Scan for the cell matching the given text and deliver its (X, Y) coordinate at center. 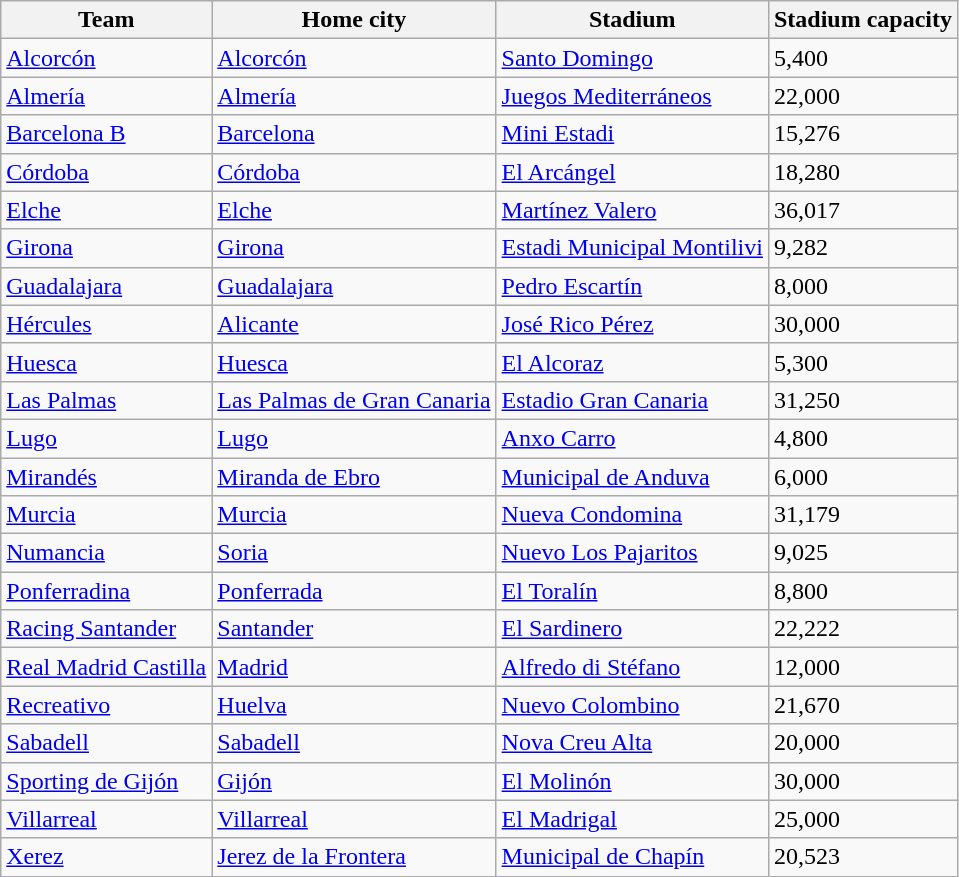
Nuevo Colombino (632, 705)
Anxo Carro (632, 438)
Miranda de Ebro (354, 477)
El Madrigal (632, 819)
Nova Creu Alta (632, 743)
El Toralín (632, 591)
Soria (354, 553)
12,000 (862, 667)
Municipal de Anduva (632, 477)
22,000 (862, 96)
Jerez de la Frontera (354, 857)
36,017 (862, 210)
Estadio Gran Canaria (632, 400)
Numancia (106, 553)
Juegos Mediterráneos (632, 96)
El Alcoraz (632, 362)
20,523 (862, 857)
El Arcángel (632, 172)
22,222 (862, 629)
Mini Estadi (632, 134)
El Molinón (632, 781)
Sporting de Gijón (106, 781)
Ponferrada (354, 591)
Nuevo Los Pajaritos (632, 553)
Barcelona B (106, 134)
Las Palmas de Gran Canaria (354, 400)
Xerez (106, 857)
9,025 (862, 553)
Hércules (106, 324)
6,000 (862, 477)
Alfredo di Stéfano (632, 667)
Ponferradina (106, 591)
José Rico Pérez (632, 324)
Home city (354, 20)
Stadium capacity (862, 20)
8,800 (862, 591)
Real Madrid Castilla (106, 667)
Santo Domingo (632, 58)
Huelva (354, 705)
20,000 (862, 743)
Racing Santander (106, 629)
8,000 (862, 286)
Mirandés (106, 477)
25,000 (862, 819)
Stadium (632, 20)
Gijón (354, 781)
Pedro Escartín (632, 286)
31,179 (862, 515)
Santander (354, 629)
Nueva Condomina (632, 515)
4,800 (862, 438)
Madrid (354, 667)
21,670 (862, 705)
Las Palmas (106, 400)
Estadi Municipal Montilivi (632, 248)
Municipal de Chapín (632, 857)
5,400 (862, 58)
31,250 (862, 400)
El Sardinero (632, 629)
Team (106, 20)
Alicante (354, 324)
Recreativo (106, 705)
5,300 (862, 362)
9,282 (862, 248)
18,280 (862, 172)
Martínez Valero (632, 210)
Barcelona (354, 134)
15,276 (862, 134)
